Detect which cell encompasses the target text, then output its (x, y) center coordinate. 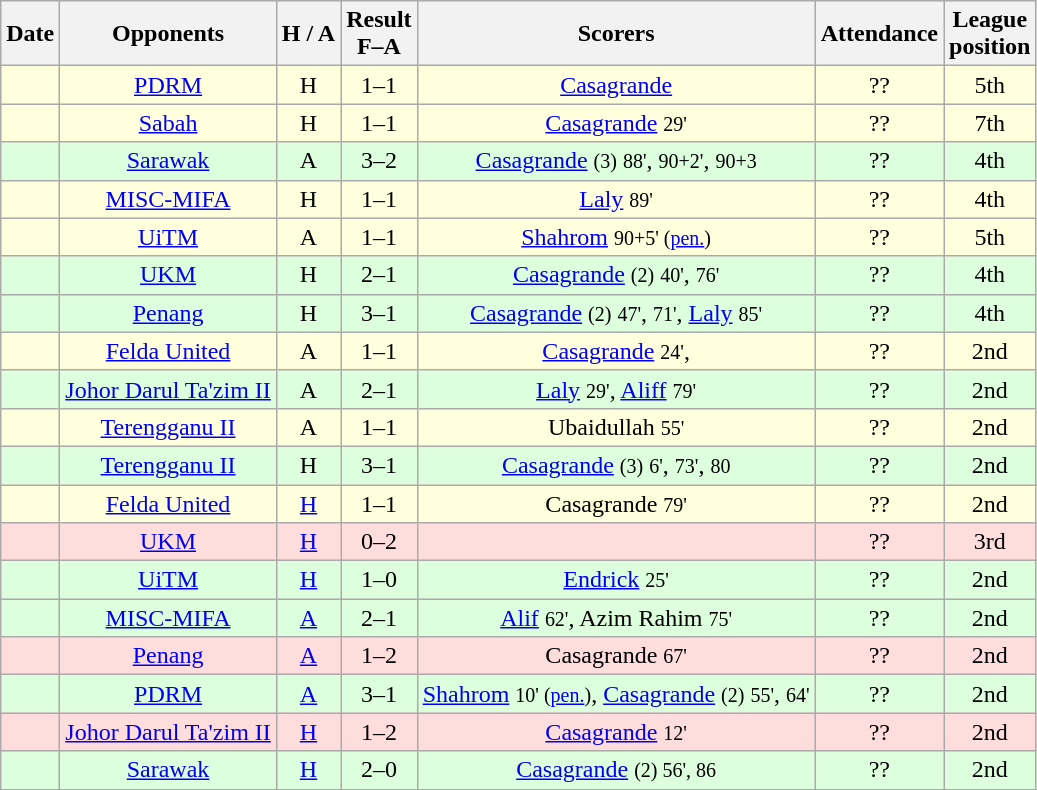
H / A (308, 34)
Casagrande 79' (616, 503)
Shahrom 90+5' (pen.) (616, 237)
Opponents (168, 34)
Scorers (616, 34)
1–0 (379, 580)
3rd (990, 542)
Casagrande (2) 47', 71', Laly 85' (616, 313)
Shahrom 10' (pen.), Casagrande (2) 55', 64' (616, 694)
0–2 (379, 542)
Sabah (168, 123)
3–2 (379, 161)
Casagrande 24', (616, 351)
Casagrande 29' (616, 123)
2–0 (379, 770)
Ubaidullah 55' (616, 427)
Casagrande (2) 56', 86 (616, 770)
Date (30, 34)
Casagrande 67' (616, 656)
Casagrande (3) 88', 90+2', 90+3 (616, 161)
Alif 62', Azim Rahim 75' (616, 618)
Endrick 25' (616, 580)
Casagrande 12' (616, 732)
Laly 29', Aliff 79' (616, 389)
Attendance (879, 34)
Casagrande (2) 40', 76' (616, 275)
Leagueposition (990, 34)
ResultF–A (379, 34)
7th (990, 123)
Laly 89' (616, 199)
Casagrande (3) 6', 73', 80 (616, 465)
Casagrande (616, 85)
